Identify which cell holds the provided text, then report its (x, y) central coordinate. 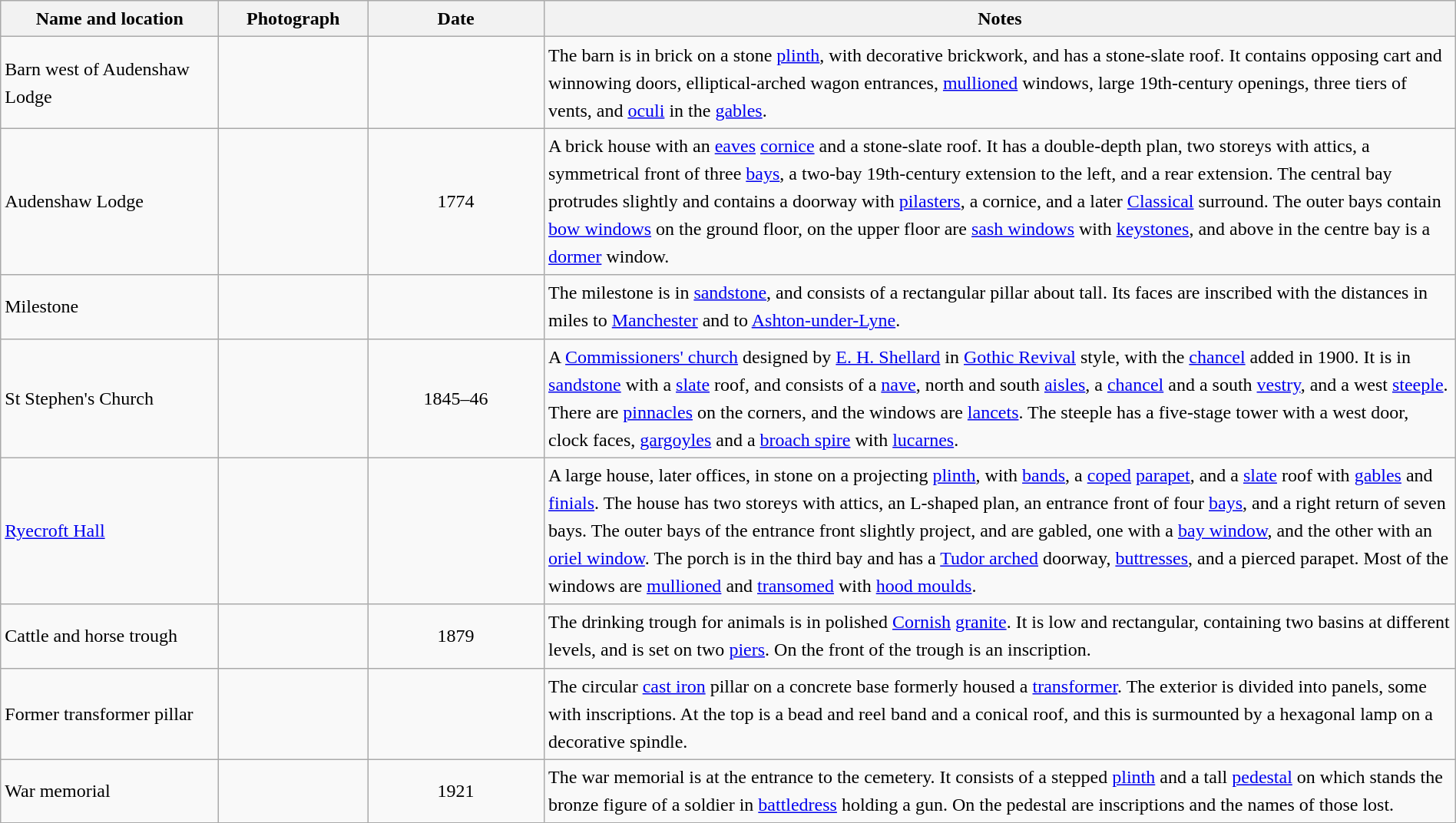
Photograph (293, 18)
Audenshaw Lodge (110, 201)
Notes (1000, 18)
Name and location (110, 18)
Ryecroft Hall (110, 531)
1879 (456, 636)
Former transformer pillar (110, 714)
Cattle and horse trough (110, 636)
St Stephen's Church (110, 398)
1921 (456, 791)
Barn west of Audenshaw Lodge (110, 83)
1774 (456, 201)
Milestone (110, 307)
War memorial (110, 791)
1845–46 (456, 398)
Date (456, 18)
